Return (x, y) of the center of cell containing provided text 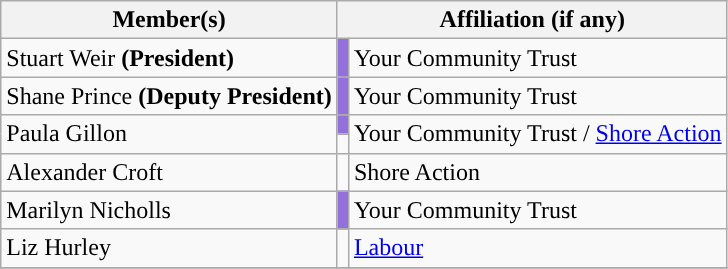
Paula Gillon (170, 134)
Shore Action (538, 172)
Liz Hurley (170, 248)
Your Community Trust / Shore Action (538, 134)
Stuart Weir (President) (170, 58)
Alexander Croft (170, 172)
Shane Prince (Deputy President) (170, 96)
Affiliation (if any) (532, 20)
Member(s) (170, 20)
Labour (538, 248)
Marilyn Nicholls (170, 210)
